Capture the cell that displays the provided text and extract its (X, Y) central coordinate. 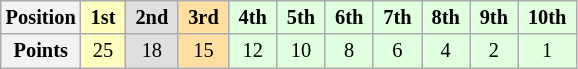
10th (547, 17)
1 (547, 51)
6 (397, 51)
15 (203, 51)
5th (301, 17)
8 (349, 51)
Points (41, 51)
8th (446, 17)
3rd (203, 17)
25 (104, 51)
2 (494, 51)
7th (397, 17)
9th (494, 17)
2nd (152, 17)
4th (253, 17)
Position (41, 17)
6th (349, 17)
12 (253, 51)
1st (104, 17)
18 (152, 51)
4 (446, 51)
10 (301, 51)
